Find where the given text appears and provide that cell's center as [x, y] coordinate. 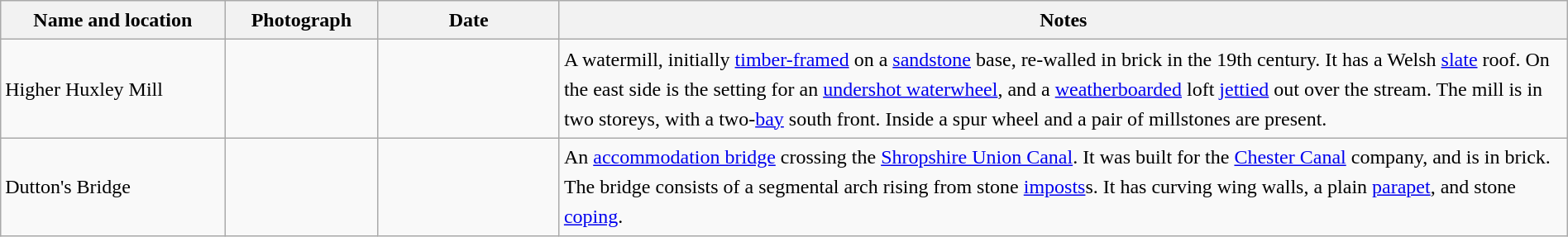
Dutton's Bridge [112, 187]
Higher Huxley Mill [112, 89]
Photograph [301, 20]
Date [468, 20]
Name and location [112, 20]
Notes [1064, 20]
